Capture the cell that displays the provided text and extract its [x, y] central coordinate. 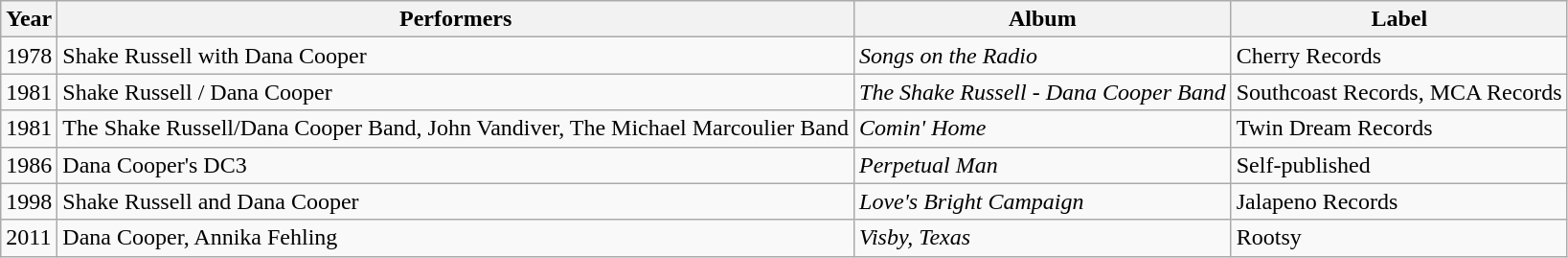
The Shake Russell/Dana Cooper Band, John Vandiver, The Michael Marcoulier Band [456, 129]
Year [29, 19]
1998 [29, 201]
1978 [29, 56]
2011 [29, 238]
Rootsy [1398, 238]
1986 [29, 165]
Shake Russell / Dana Cooper [456, 92]
Label [1398, 19]
Shake Russell and Dana Cooper [456, 201]
Cherry Records [1398, 56]
Performers [456, 19]
Perpetual Man [1043, 165]
Dana Cooper's DC3 [456, 165]
The Shake Russell - Dana Cooper Band [1043, 92]
Self-published [1398, 165]
Love's Bright Campaign [1043, 201]
Twin Dream Records [1398, 129]
Jalapeno Records [1398, 201]
Songs on the Radio [1043, 56]
Southcoast Records, MCA Records [1398, 92]
Shake Russell with Dana Cooper [456, 56]
Dana Cooper, Annika Fehling [456, 238]
Visby, Texas [1043, 238]
Album [1043, 19]
Comin' Home [1043, 129]
